Search for the cell housing the specified text and yield its (x, y) center coordinate. 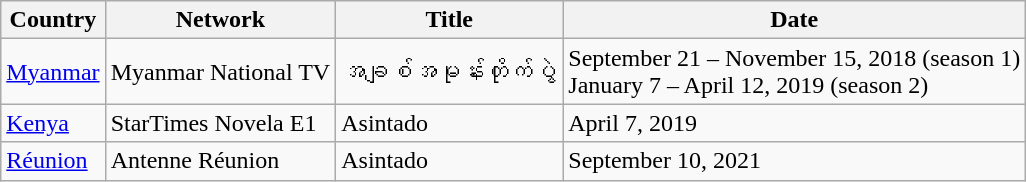
Country (53, 20)
Antenne Réunion (220, 161)
StarTimes Novela E1 (220, 123)
Network (220, 20)
September 10, 2021 (794, 161)
Réunion (53, 161)
Myanmar (53, 72)
September 21 – November 15, 2018 (season 1)January 7 – April 12, 2019 (season 2) (794, 72)
Myanmar National TV (220, 72)
April 7, 2019 (794, 123)
Date (794, 20)
Title (450, 20)
Kenya (53, 123)
အချစ်အမုန်းတိုက်ပွဲ (450, 72)
